Identify which cell holds the provided text, then report its [X, Y] central coordinate. 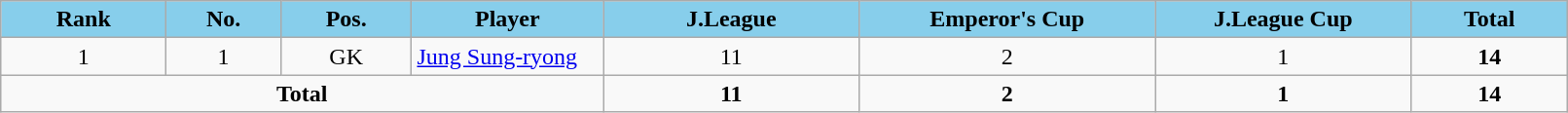
Emperor's Cup [1007, 19]
J.League Cup [1283, 19]
Pos. [346, 19]
Player [508, 19]
Jung Sung-ryong [508, 56]
GK [346, 56]
No. [224, 19]
Rank [84, 19]
J.League [732, 19]
